Return [X, Y] of the center of cell containing provided text 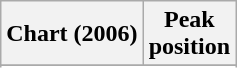
Peakposition [189, 34]
Chart (2006) [72, 34]
